From the cell containing the given text, extract its center point as [X, Y] coordinate. 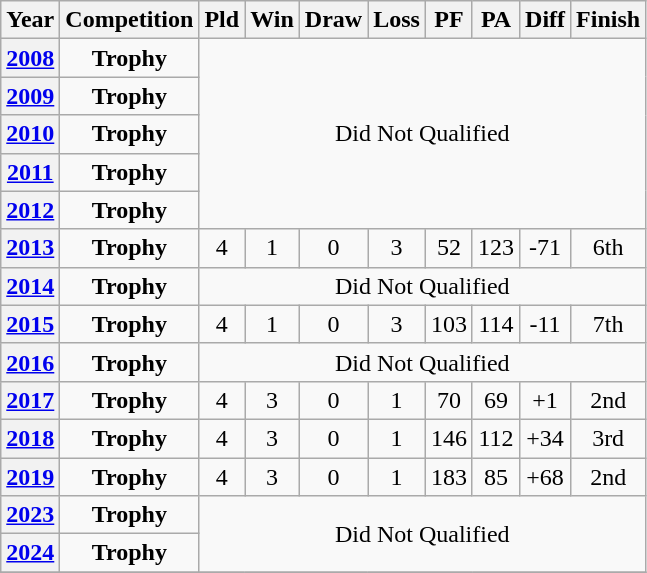
Year [30, 20]
Win [272, 20]
PF [448, 20]
69 [496, 400]
7th [608, 324]
2014 [30, 286]
3rd [608, 438]
2010 [30, 134]
-71 [546, 248]
-11 [546, 324]
2019 [30, 477]
Diff [546, 20]
2013 [30, 248]
52 [448, 248]
+1 [546, 400]
2012 [30, 210]
+34 [546, 438]
PA [496, 20]
Draw [333, 20]
85 [496, 477]
112 [496, 438]
Pld [222, 20]
2017 [30, 400]
+68 [546, 477]
2016 [30, 362]
183 [448, 477]
70 [448, 400]
2023 [30, 515]
103 [448, 324]
Finish [608, 20]
2009 [30, 96]
2024 [30, 553]
Competition [130, 20]
146 [448, 438]
2018 [30, 438]
123 [496, 248]
2011 [30, 172]
6th [608, 248]
114 [496, 324]
Loss [397, 20]
2015 [30, 324]
2008 [30, 58]
